Find where the given text appears and provide that cell's center as [x, y] coordinate. 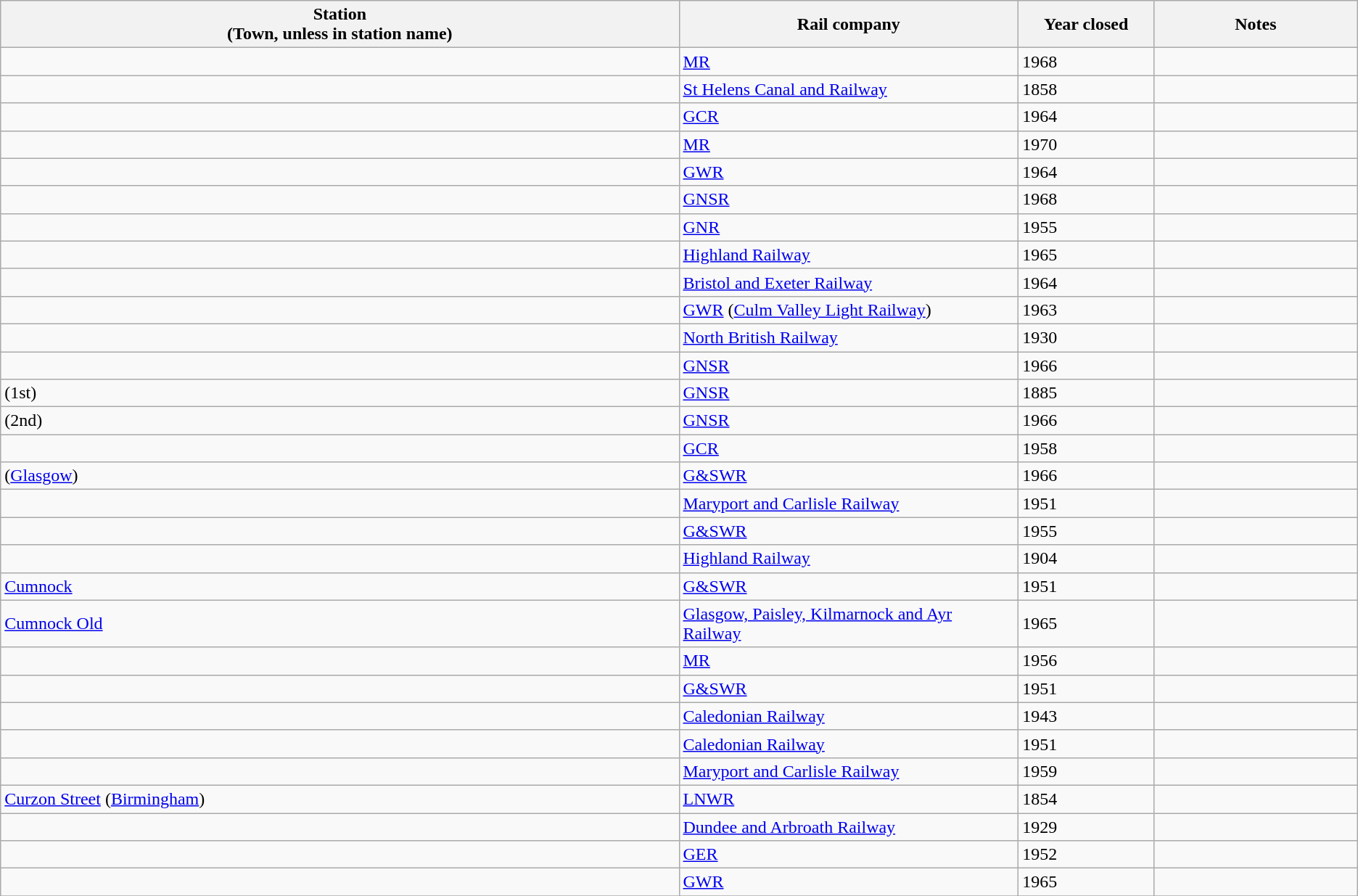
North British Railway [849, 337]
1956 [1087, 661]
1929 [1087, 826]
GER [849, 855]
Curzon Street (Birmingham) [339, 799]
LNWR [849, 799]
Bristol and Exeter Railway [849, 282]
1904 [1087, 559]
1930 [1087, 337]
1958 [1087, 448]
(Glasgow) [339, 476]
Station(Town, unless in station name) [339, 25]
Cumnock Old [339, 624]
1858 [1087, 89]
1963 [1087, 310]
Notes [1256, 25]
(1st) [339, 393]
GNR [849, 227]
1943 [1087, 716]
St Helens Canal and Railway [849, 89]
1959 [1087, 771]
Dundee and Arbroath Railway [849, 826]
Cumnock [339, 586]
(2nd) [339, 421]
Glasgow, Paisley, Kilmarnock and Ayr Railway [849, 624]
Rail company [849, 25]
1952 [1087, 855]
1854 [1087, 799]
Year closed [1087, 25]
1885 [1087, 393]
GWR (Culm Valley Light Railway) [849, 310]
1970 [1087, 144]
